Return the [x, y] coordinate for the center point of the cell that contains the specified text.  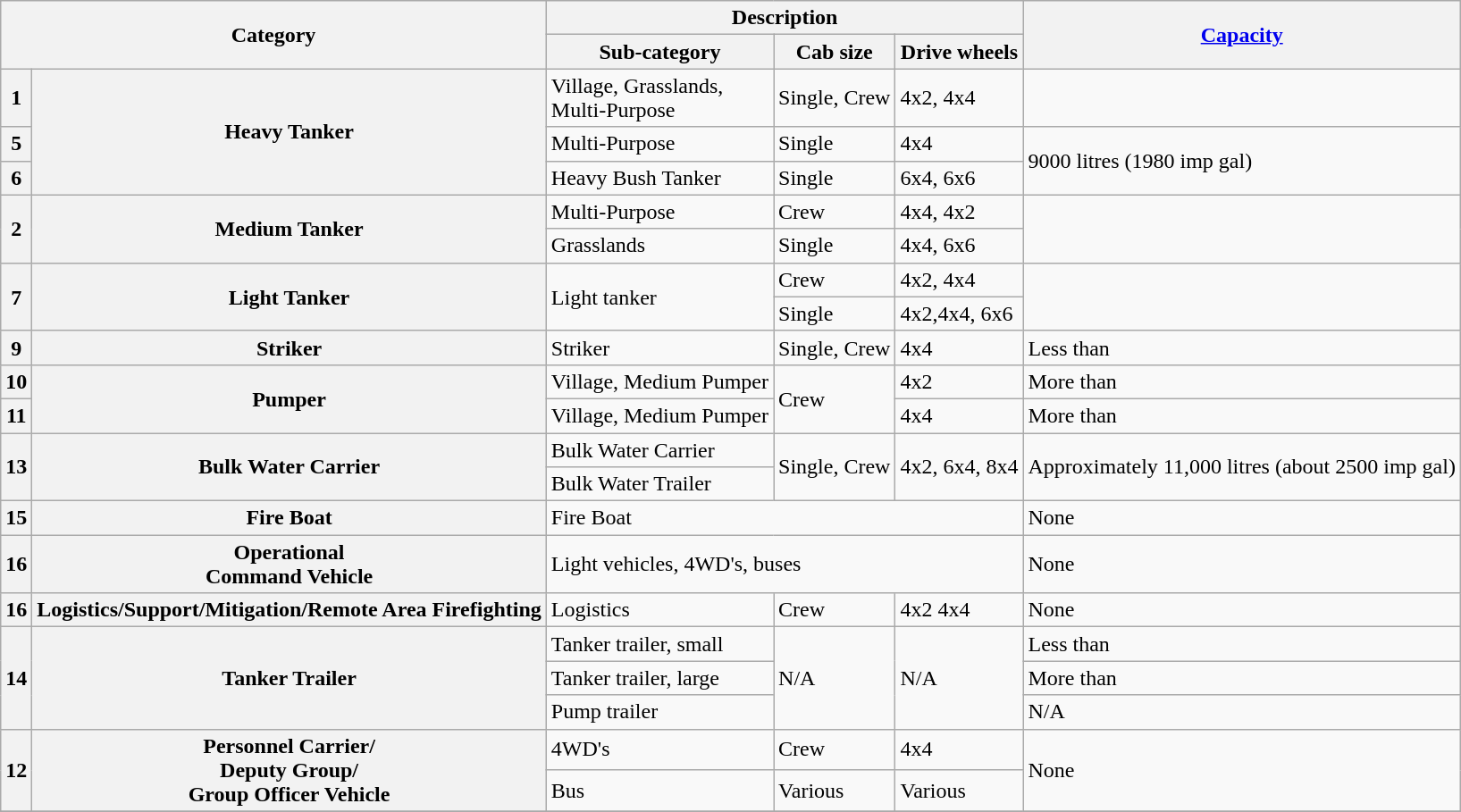
Personnel Carrier/Deputy Group/Group Officer Vehicle [290, 770]
4x4, 6x6 [960, 246]
13 [16, 466]
Cab size [835, 52]
2 [16, 229]
6 [16, 178]
Light tanker [659, 297]
12 [16, 770]
Medium Tanker [290, 229]
Bus [659, 791]
Capacity [1242, 35]
4x4, 4x2 [960, 212]
Pumper [290, 398]
Sub-category [659, 52]
6x4, 6x6 [960, 178]
Description [785, 18]
Grasslands [659, 246]
Category [273, 35]
9 [16, 347]
4x2 4x4 [960, 610]
5 [16, 144]
4x2, 6x4, 8x4 [960, 466]
9000 litres (1980 imp gal) [1242, 161]
Light vehicles, 4WD's, buses [785, 565]
Tanker trailer, small [659, 644]
15 [16, 518]
OperationalCommand Vehicle [290, 565]
4WD's [659, 749]
1 [16, 98]
Logistics/Support/Mitigation/Remote Area Firefighting [290, 610]
Logistics [659, 610]
11 [16, 415]
4x2,4x4, 6x6 [960, 314]
Heavy Bush Tanker [659, 178]
Approximately 11,000 litres (about 2500 imp gal) [1242, 466]
Bulk Water Trailer [659, 484]
10 [16, 381]
Pump trailer [659, 712]
Drive wheels [960, 52]
4x2 [960, 381]
Light Tanker [290, 297]
Village, Grasslands,Multi-Purpose [659, 98]
14 [16, 678]
7 [16, 297]
Tanker Trailer [290, 678]
Tanker trailer, large [659, 678]
Heavy Tanker [290, 132]
